Provide the [x, y] coordinate of the cell's center where the given text is located.  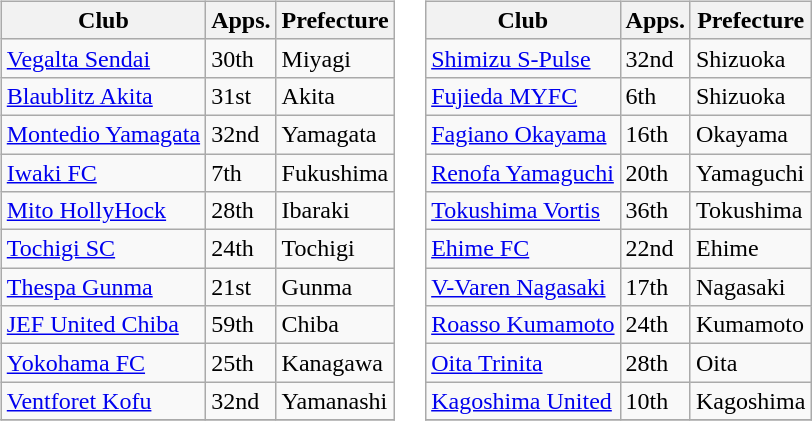
Vegalta Sendai [103, 58]
25th [241, 363]
Yokohama FC [103, 363]
Ibaraki [335, 211]
16th [655, 134]
JEF United Chiba [103, 325]
Iwaki FC [103, 173]
Kagoshima [750, 401]
Tochigi [335, 249]
V-Varen Nagasaki [523, 287]
Blaublitz Akita [103, 96]
36th [655, 211]
Ehime [750, 249]
Yamagata [335, 134]
Thespa Gunma [103, 287]
30th [241, 58]
Renofa Yamaguchi [523, 173]
17th [655, 287]
Nagasaki [750, 287]
Roasso Kumamoto [523, 325]
Kumamoto [750, 325]
22nd [655, 249]
Fujieda MYFC [523, 96]
Fagiano Okayama [523, 134]
59th [241, 325]
Ventforet Kofu [103, 401]
Chiba [335, 325]
Fukushima [335, 173]
Gunma [335, 287]
7th [241, 173]
Tokushima [750, 211]
Oita Trinita [523, 363]
Yamaguchi [750, 173]
Miyagi [335, 58]
Kanagawa [335, 363]
10th [655, 401]
Ehime FC [523, 249]
Tokushima Vortis [523, 211]
Mito HollyHock [103, 211]
Akita [335, 96]
Oita [750, 363]
Shimizu S-Pulse [523, 58]
20th [655, 173]
Tochigi SC [103, 249]
Montedio Yamagata [103, 134]
Yamanashi [335, 401]
31st [241, 96]
Okayama [750, 134]
6th [655, 96]
21st [241, 287]
Kagoshima United [523, 401]
